Capture the cell that displays the provided text and extract its (X, Y) central coordinate. 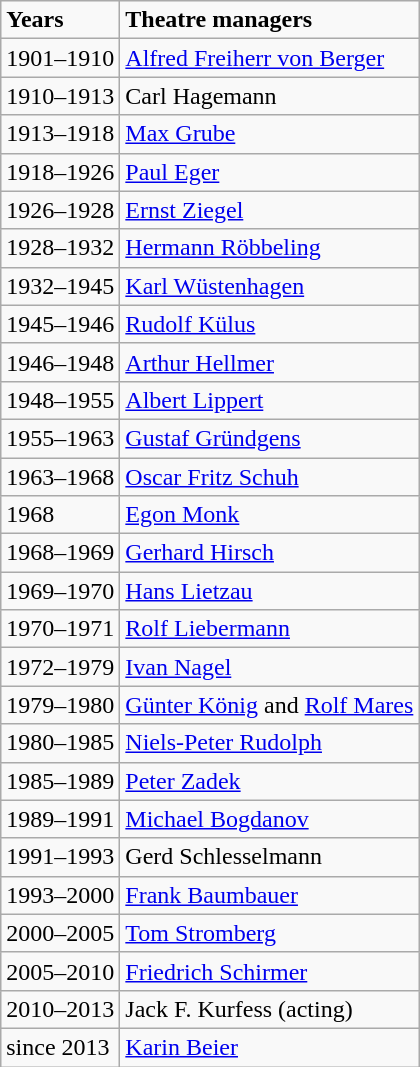
Oscar Fritz Schuh (270, 477)
Gustaf Gründgens (270, 438)
1946–1948 (60, 362)
1918–1926 (60, 172)
Albert Lippert (270, 400)
1969–1970 (60, 591)
1979–1980 (60, 705)
Tom Stromberg (270, 933)
Theatre managers (270, 20)
1972–1979 (60, 667)
1985–1989 (60, 781)
Peter Zadek (270, 781)
Alfred Freiherr von Berger (270, 58)
1991–1993 (60, 857)
1955–1963 (60, 438)
2005–2010 (60, 971)
Günter König and Rolf Mares (270, 705)
Years (60, 20)
Ivan Nagel (270, 667)
1901–1910 (60, 58)
1945–1946 (60, 324)
Rolf Liebermann (270, 629)
1932–1945 (60, 286)
1968 (60, 515)
1989–1991 (60, 819)
1980–1985 (60, 743)
Jack F. Kurfess (acting) (270, 1009)
Arthur Hellmer (270, 362)
Rudolf Külus (270, 324)
1970–1971 (60, 629)
Egon Monk (270, 515)
Michael Bogdanov (270, 819)
Gerhard Hirsch (270, 553)
1948–1955 (60, 400)
Niels-Peter Rudolph (270, 743)
Karl Wüstenhagen (270, 286)
Carl Hagemann (270, 96)
Frank Baumbauer (270, 895)
Paul Eger (270, 172)
Ernst Ziegel (270, 210)
Karin Beier (270, 1047)
1928–1932 (60, 248)
Hermann Röbbeling (270, 248)
2010–2013 (60, 1009)
Hans Lietzau (270, 591)
1963–1968 (60, 477)
since 2013 (60, 1047)
1926–1928 (60, 210)
1910–1913 (60, 96)
Gerd Schlesselmann (270, 857)
Friedrich Schirmer (270, 971)
1968–1969 (60, 553)
Max Grube (270, 134)
2000–2005 (60, 933)
1913–1918 (60, 134)
1993–2000 (60, 895)
